Detect which cell encompasses the target text, then output its (X, Y) center coordinate. 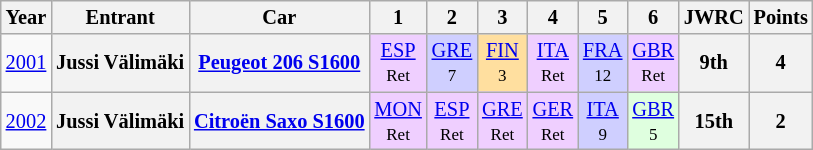
GBR5 (653, 121)
GRE7 (452, 63)
2001 (26, 63)
3 (502, 17)
1 (398, 17)
Citroën Saxo S1600 (279, 121)
Car (279, 17)
Entrant (120, 17)
6 (653, 17)
ITARet (553, 63)
5 (602, 17)
MONRet (398, 121)
2002 (26, 121)
GBRRet (653, 63)
Peugeot 206 S1600 (279, 63)
GERRet (553, 121)
Year (26, 17)
GRERet (502, 121)
ITA9 (602, 121)
Points (781, 17)
FIN3 (502, 63)
9th (714, 63)
15th (714, 121)
FRA12 (602, 63)
JWRC (714, 17)
